Determine the (X, Y) coordinate at the center of the cell enclosing the given text.  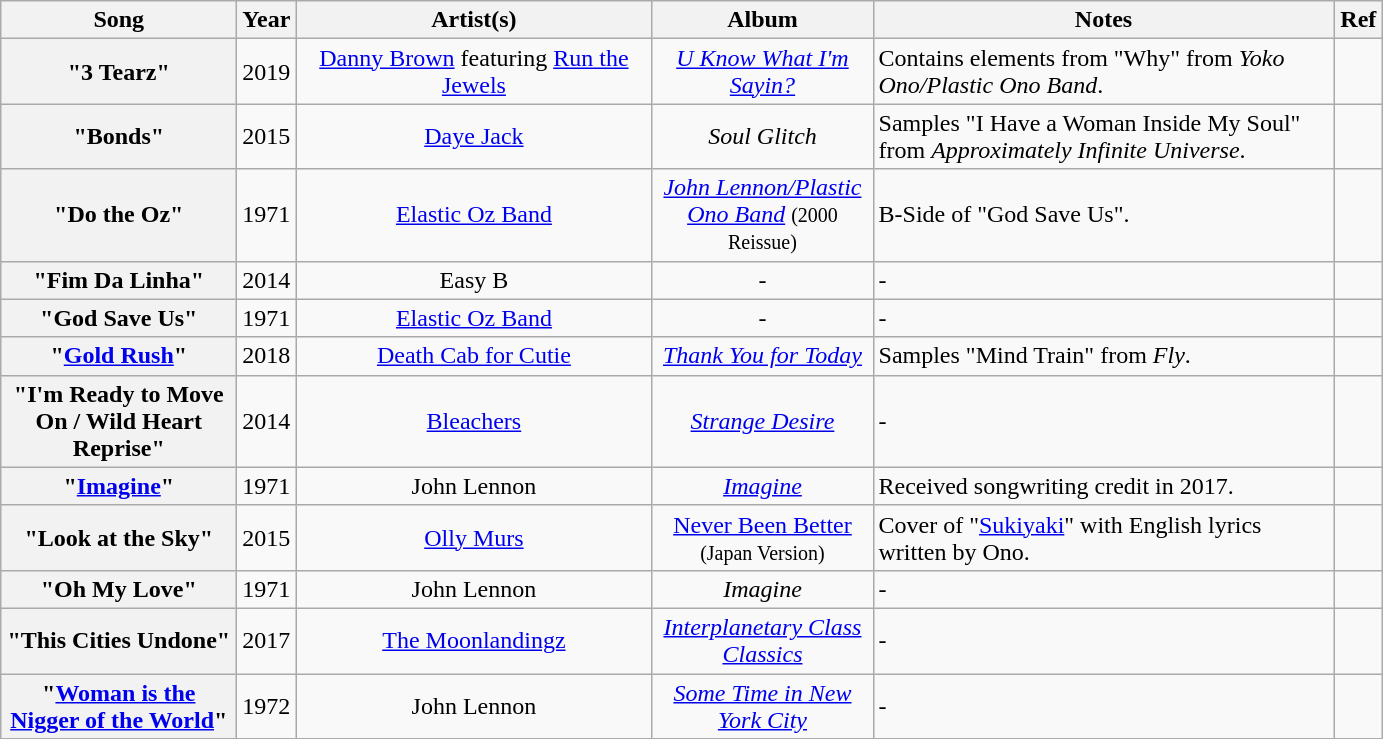
"I'm Ready to Move On / Wild Heart Reprise" (119, 421)
2019 (266, 72)
"Oh My Love" (119, 589)
Year (266, 20)
Received songwriting credit in 2017. (1104, 486)
John Lennon/Plastic Ono Band (2000 Reissue) (762, 215)
U Know What I'm Sayin? (762, 72)
1972 (266, 706)
Ref (1358, 20)
"Fim Da Linha" (119, 280)
Strange Desire (762, 421)
Samples "I Have a Woman Inside My Soul" from Approximately Infinite Universe. (1104, 136)
Bleachers (474, 421)
"Do the Oz" (119, 215)
Album (762, 20)
"Gold Rush" (119, 356)
2017 (266, 640)
2018 (266, 356)
Song (119, 20)
Cover of "Sukiyaki" with English lyrics written by Ono. (1104, 538)
"God Save Us" (119, 318)
Thank You for Today (762, 356)
Death Cab for Cutie (474, 356)
Olly Murs (474, 538)
Notes (1104, 20)
Some Time in New York City (762, 706)
"Look at the Sky" (119, 538)
Samples "Mind Train" from Fly. (1104, 356)
Never Been Better (Japan Version) (762, 538)
Artist(s) (474, 20)
"Bonds" (119, 136)
"Imagine" (119, 486)
Contains elements from "Why" from Yoko Ono/Plastic Ono Band. (1104, 72)
Daye Jack (474, 136)
"3 Tearz" (119, 72)
B-Side of "God Save Us". (1104, 215)
Easy B (474, 280)
"This Cities Undone" (119, 640)
Soul Glitch (762, 136)
Danny Brown featuring Run the Jewels (474, 72)
"Woman is the Nigger of the World" (119, 706)
Interplanetary Class Classics (762, 640)
The Moonlandingz (474, 640)
